Identify which cell holds the provided text, then report its (X, Y) central coordinate. 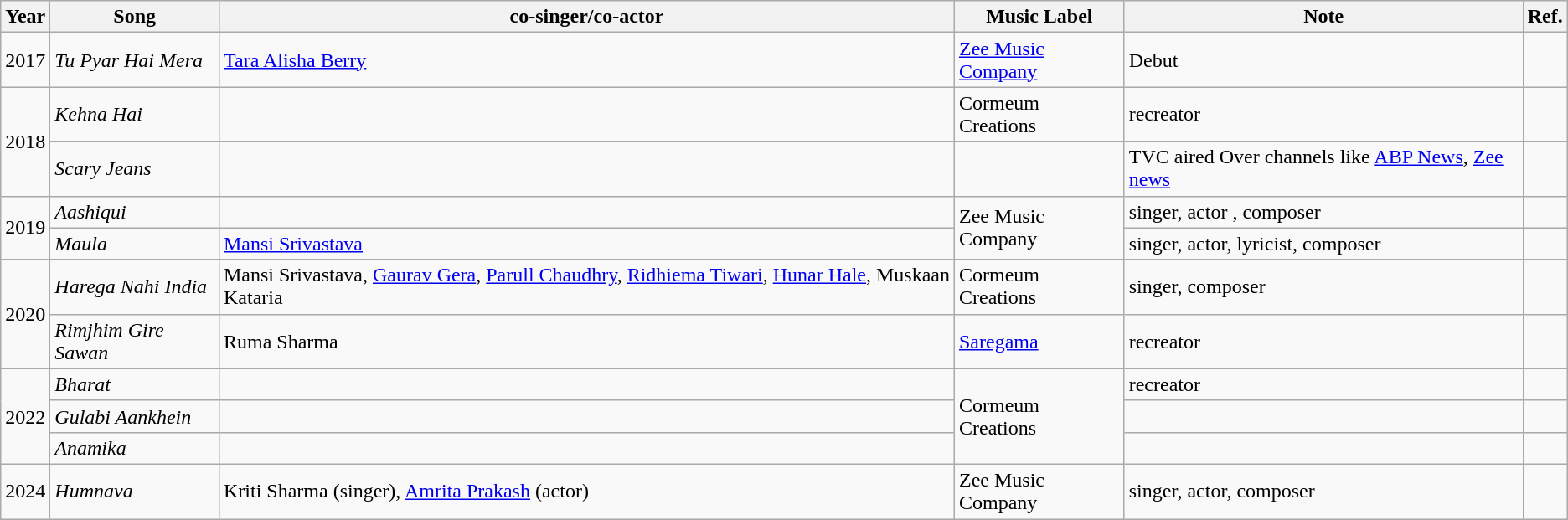
Ruma Sharma (586, 342)
Aashiqui (135, 212)
singer, actor, composer (1323, 491)
Debut (1323, 60)
co-singer/co-actor (586, 17)
Kriti Sharma (singer), Amrita Prakash (actor) (586, 491)
2019 (25, 228)
Scary Jeans (135, 169)
Mansi Srivastava (586, 244)
2020 (25, 314)
singer, actor , composer (1323, 212)
Kehna Hai (135, 114)
2017 (25, 60)
TVC aired Over channels like ABP News, Zee news (1323, 169)
Anamika (135, 448)
Humnava (135, 491)
Year (25, 17)
Saregama (1039, 342)
2024 (25, 491)
Tara Alisha Berry (586, 60)
Gulabi Aankhein (135, 416)
2022 (25, 416)
singer, composer (1323, 286)
singer, actor, lyricist, composer (1323, 244)
2018 (25, 142)
Mansi Srivastava, Gaurav Gera, Parull Chaudhry, Ridhiema Tiwari, Hunar Hale, Muskaan Kataria (586, 286)
Rimjhim Gire Sawan (135, 342)
Ref. (1545, 17)
Bharat (135, 384)
Maula (135, 244)
Note (1323, 17)
Tu Pyar Hai Mera (135, 60)
Music Label (1039, 17)
Song (135, 17)
Harega Nahi India (135, 286)
